Find where the given text appears and provide that cell's center as (X, Y) coordinate. 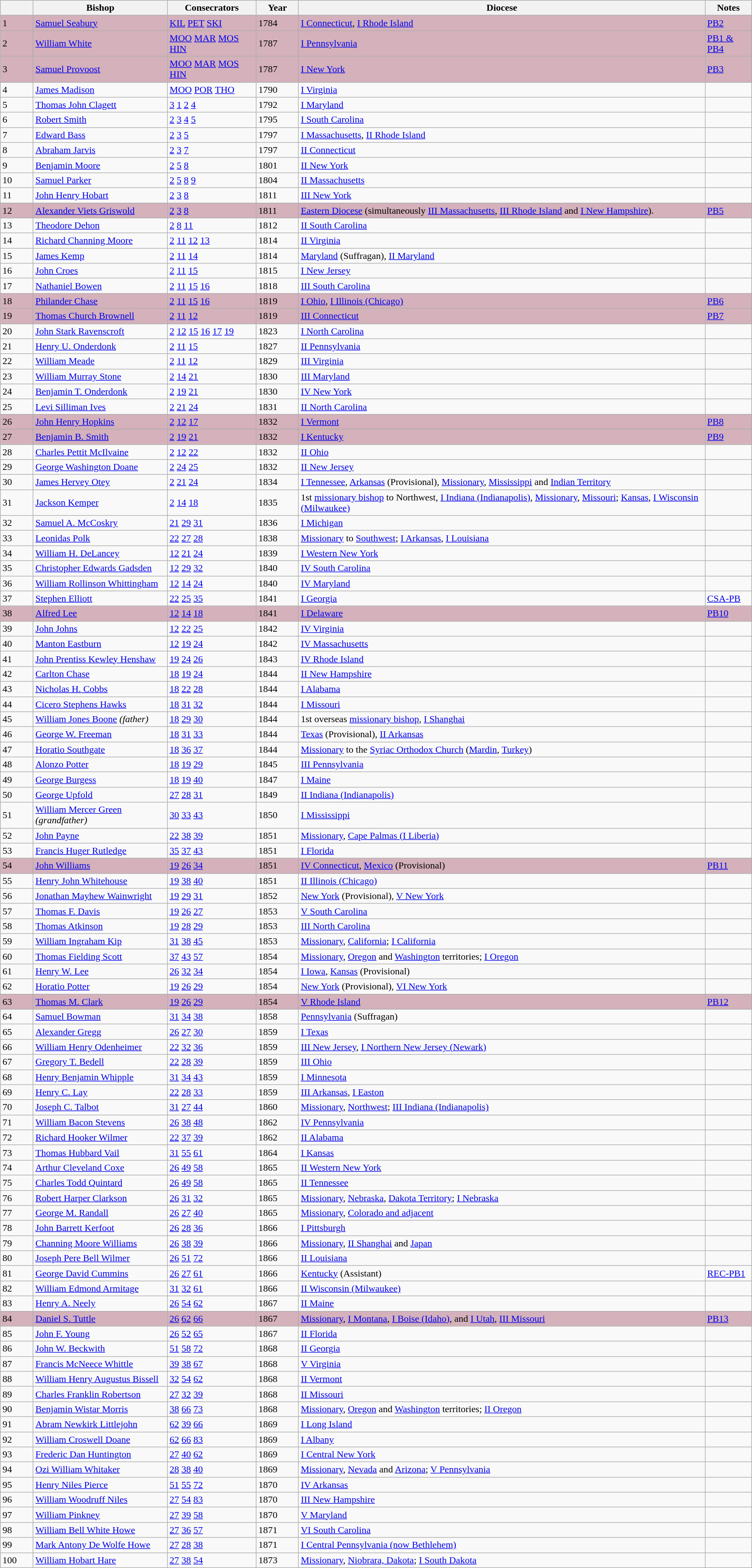
8 (17, 150)
39 38 67 (212, 1364)
John Williams (100, 866)
83 (17, 1303)
V South Carolina (502, 911)
Edward Bass (100, 135)
IV Virginia (502, 629)
Samuel Parker (100, 180)
I Pennsylvania (502, 44)
III Ohio (502, 1062)
II Maine (502, 1303)
71 (17, 1122)
31 27 44 (212, 1107)
II Alabama (502, 1137)
84 (17, 1319)
John Barrett Kerfoot (100, 1228)
26 31 32 (212, 1198)
I Vermont (502, 422)
Francis Huger Rutledge (100, 851)
19 28 29 (212, 926)
III South Carolina (502, 286)
William Croswell Doane (100, 1439)
IV Arkansas (502, 1485)
George Washington Doane (100, 467)
94 (17, 1470)
I Tennessee, Arkansas (Provisional), Missionary, Mississippi and Indian Territory (502, 482)
Henry Niles Pierce (100, 1485)
61 (17, 972)
21 (17, 346)
12 (17, 211)
1815 (278, 271)
Jackson Kemper (100, 503)
Missionary to the Syriac Orthodox Church (Mardin, Turkey) (502, 749)
IV Pennsylvania (502, 1122)
Alonzo Potter (100, 765)
22 (17, 361)
I Michigan (502, 523)
PB12 (729, 1002)
III New Hampshire (502, 1500)
Mark Antony De Wolfe Howe (100, 1545)
CSA-PB (729, 598)
22 28 39 (212, 1062)
19 24 26 (212, 659)
51 (17, 815)
Missionary, II Shanghai and Japan (502, 1243)
I Western New York (502, 553)
II New Jersey (502, 467)
PB9 (729, 437)
2 11 12 13 (212, 241)
II Vermont (502, 1379)
William Edmond Armitage (100, 1288)
26 28 36 (212, 1228)
I North Carolina (502, 331)
19 26 34 (212, 866)
William Henry Augustus Bissell (100, 1379)
Henry John Whitehouse (100, 881)
16 (17, 271)
George Upfold (100, 795)
Joseph C. Talbot (100, 1107)
James Madison (100, 90)
91 (17, 1424)
22 38 39 (212, 836)
12 29 32 (212, 568)
I South Carolina (502, 120)
New York (Provisional), V New York (502, 896)
1812 (278, 226)
1790 (278, 90)
IV South Carolina (502, 568)
2 3 5 (212, 135)
35 37 43 (212, 851)
6 (17, 120)
Abram Newkirk Littlejohn (100, 1424)
18 31 32 (212, 704)
10 (17, 180)
30 33 43 (212, 815)
31 34 43 (212, 1077)
I Georgia (502, 598)
39 (17, 629)
William Woodruff Niles (100, 1500)
89 (17, 1394)
Abraham Jarvis (100, 150)
Arthur Cleveland Coxe (100, 1167)
Missionary, I Montana, I Boise (Idaho), and I Utah, III Missouri (502, 1319)
I Delaware (502, 613)
31 38 45 (212, 941)
1818 (278, 286)
I Maine (502, 780)
1849 (278, 795)
18 19 29 (212, 765)
II Missouri (502, 1394)
Thomas Hubbard Vail (100, 1152)
31 55 61 (212, 1152)
2 3 4 5 (212, 120)
Henry Benjamin Whipple (100, 1077)
2 14 18 (212, 503)
1801 (278, 165)
William H. DeLancey (100, 553)
44 (17, 704)
19 26 27 (212, 911)
Benjamin Wistar Morris (100, 1409)
II South Carolina (502, 226)
22 27 28 (212, 538)
1864 (278, 1152)
64 (17, 1017)
Missionary to Southwest; I Arkansas, I Louisiana (502, 538)
PB5 (729, 211)
II North Carolina (502, 406)
46 (17, 734)
Missionary, Niobrara, Dakota; I South Dakota (502, 1560)
II Illinois (Chicago) (502, 881)
PB13 (729, 1319)
II Indiana (Indianapolis) (502, 795)
31 (17, 503)
I Florida (502, 851)
62 39 66 (212, 1424)
42 (17, 674)
2 12 15 16 17 19 (212, 331)
62 (17, 987)
95 (17, 1485)
Horatio Potter (100, 987)
12 14 24 (212, 583)
I Minnesota (502, 1077)
40 (17, 644)
New York (Provisional), VI New York (502, 987)
69 (17, 1092)
26 (17, 422)
Nathaniel Bowen (100, 286)
Henry C. Lay (100, 1092)
26 38 39 (212, 1243)
32 54 62 (212, 1379)
IV Maryland (502, 583)
John Henry Hobart (100, 195)
3 1 2 4 (212, 105)
50 (17, 795)
1852 (278, 896)
96 (17, 1500)
27 28 31 (212, 795)
Missionary, Northwest; III Indiana (Indianapolis) (502, 1107)
22 32 36 (212, 1047)
Bishop (100, 8)
26 27 30 (212, 1032)
28 (17, 452)
II Georgia (502, 1349)
62 66 83 (212, 1439)
Francis McNeece Whittle (100, 1364)
IV New York (502, 391)
70 (17, 1107)
26 27 61 (212, 1273)
19 (17, 316)
Henry U. Onderdonk (100, 346)
19 38 40 (212, 881)
Philander Chase (100, 301)
23 (17, 376)
Samuel Bowman (100, 1017)
II Western New York (502, 1167)
PB11 (729, 866)
47 (17, 749)
1873 (278, 1560)
PB1 & PB4 (729, 44)
20 (17, 331)
Cicero Stephens Hawks (100, 704)
18 22 28 (212, 689)
Charles Franklin Robertson (100, 1394)
William Bell White Howe (100, 1530)
PB3 (729, 69)
Diocese (502, 8)
82 (17, 1288)
George Burgess (100, 780)
18 19 40 (212, 780)
22 25 35 (212, 598)
Channing Moore Williams (100, 1243)
26 27 40 (212, 1213)
4 (17, 90)
Stephen Elliott (100, 598)
Charles Todd Quintard (100, 1183)
II New York (502, 165)
I Central Pennsylvania (now Bethlehem) (502, 1545)
III Maryland (502, 376)
James Hervey Otey (100, 482)
III Virginia (502, 361)
1792 (278, 105)
86 (17, 1349)
58 (17, 926)
PB8 (729, 422)
1847 (278, 780)
Horatio Southgate (100, 749)
I Alabama (502, 689)
Jonathan Mayhew Wainwright (100, 896)
12 22 25 (212, 629)
Carlton Chase (100, 674)
79 (17, 1243)
William Pinkney (100, 1515)
Missionary, California; I California (502, 941)
18 36 37 (212, 749)
Theodore Dehon (100, 226)
11 (17, 195)
PB6 (729, 301)
Ozi William Whitaker (100, 1470)
57 (17, 911)
William Hobart Hare (100, 1560)
Alfred Lee (100, 613)
I New York (502, 69)
81 (17, 1273)
18 29 30 (212, 719)
Thomas Church Brownell (100, 316)
IV Massachusetts (502, 644)
27 28 38 (212, 1545)
I Long Island (502, 1424)
Benjamin T. Onderdonk (100, 391)
II Virginia (502, 241)
27 54 83 (212, 1500)
1835 (278, 503)
100 (17, 1560)
II Massachusetts (502, 180)
72 (17, 1137)
12 21 24 (212, 553)
67 (17, 1062)
Maryland (Suffragan), II Maryland (502, 256)
Thomas M. Clark (100, 1002)
13 (17, 226)
63 (17, 1002)
2 12 17 (212, 422)
1827 (278, 346)
Missionary, Colorado and adjacent (502, 1213)
1834 (278, 482)
1823 (278, 331)
Notes (729, 8)
14 (17, 241)
28 38 40 (212, 1470)
II Ohio (502, 452)
37 43 57 (212, 956)
51 58 72 (212, 1349)
52 (17, 836)
Missionary, Oregon and Washington territories; I Oregon (502, 956)
1838 (278, 538)
27 40 62 (212, 1455)
1850 (278, 815)
2 14 21 (212, 376)
Thomas Fielding Scott (100, 956)
22 28 33 (212, 1092)
12 14 18 (212, 613)
REC-PB1 (729, 1273)
18 19 24 (212, 674)
Pennsylvania (Suffragan) (502, 1017)
2 5 8 (212, 165)
30 (17, 482)
John Stark Ravenscroft (100, 331)
Thomas F. Davis (100, 911)
I Maryland (502, 105)
21 29 31 (212, 523)
Consecrators (212, 8)
PB7 (729, 316)
76 (17, 1198)
15 (17, 256)
Charles Pettit McIlvaine (100, 452)
I Virginia (502, 90)
12 19 24 (212, 644)
II Tennessee (502, 1183)
85 (17, 1334)
1st overseas missionary bishop, I Shanghai (502, 719)
27 32 39 (212, 1394)
51 55 72 (212, 1485)
2 3 7 (212, 150)
74 (17, 1167)
John Johns (100, 629)
I Kansas (502, 1152)
35 (17, 568)
2 12 22 (212, 452)
Kentucky (Assistant) (502, 1273)
31 32 61 (212, 1288)
Alexander Gregg (100, 1032)
90 (17, 1409)
III North Carolina (502, 926)
MOO POR THO (212, 90)
III Connecticut (502, 316)
Samuel A. McCoskry (100, 523)
Manton Eastburn (100, 644)
III Arkansas, I Easton (502, 1092)
1843 (278, 659)
31 34 38 (212, 1017)
26 52 65 (212, 1334)
James Kemp (100, 256)
27 36 57 (212, 1530)
Daniel S. Tuttle (100, 1319)
22 37 39 (212, 1137)
Missionary, Nebraska, Dakota Territory; I Nebraska (502, 1198)
1839 (278, 553)
William Ingraham Kip (100, 941)
William Jones Boone (father) (100, 719)
18 31 33 (212, 734)
I Ohio, I Illinois (Chicago) (502, 301)
55 (17, 881)
99 (17, 1545)
Missionary, Oregon and Washington territories; II Oregon (502, 1409)
PB2 (729, 23)
65 (17, 1032)
2 8 11 (212, 226)
1 (17, 23)
I Texas (502, 1032)
37 (17, 598)
38 66 73 (212, 1409)
IV Rhode Island (502, 659)
Robert Smith (100, 120)
I Connecticut, I Rhode Island (502, 23)
Benjamin B. Smith (100, 437)
II Florida (502, 1334)
77 (17, 1213)
24 (17, 391)
17 (17, 286)
45 (17, 719)
73 (17, 1152)
George W. Freeman (100, 734)
1860 (278, 1107)
27 38 54 (212, 1560)
29 (17, 467)
II Wisconsin (Milwaukee) (502, 1288)
41 (17, 659)
66 (17, 1047)
III New Jersey, I Northern New Jersey (Newark) (502, 1047)
53 (17, 851)
III New York (502, 195)
William Mercer Green (grandfather) (100, 815)
56 (17, 896)
Thomas Atkinson (100, 926)
60 (17, 956)
1804 (278, 180)
27 39 58 (212, 1515)
II Louisiana (502, 1258)
I New Jersey (502, 271)
V Virginia (502, 1364)
32 (17, 523)
Henry A. Neely (100, 1303)
VI South Carolina (502, 1530)
John W. Beckwith (100, 1349)
1784 (278, 23)
John Payne (100, 836)
1831 (278, 406)
Texas (Provisional), II Arkansas (502, 734)
48 (17, 765)
2 (17, 44)
19 29 31 (212, 896)
2 24 25 (212, 467)
Christopher Edwards Gadsden (100, 568)
1829 (278, 361)
1845 (278, 765)
Alexander Viets Griswold (100, 211)
Richard Channing Moore (100, 241)
I Mississippi (502, 815)
7 (17, 135)
54 (17, 866)
William Meade (100, 361)
88 (17, 1379)
1858 (278, 1017)
IV Connecticut, Mexico (Provisional) (502, 866)
59 (17, 941)
III Pennsylvania (502, 765)
John F. Young (100, 1334)
Samuel Seabury (100, 23)
49 (17, 780)
93 (17, 1455)
68 (17, 1077)
Frederic Dan Huntington (100, 1455)
Year (278, 8)
5 (17, 105)
9 (17, 165)
Nicholas H. Cobbs (100, 689)
26 62 66 (212, 1319)
George David Cummins (100, 1273)
3 (17, 69)
KIL PET SKI (212, 23)
2 11 14 (212, 256)
Robert Harper Clarkson (100, 1198)
26 51 72 (212, 1258)
Richard Hooker Wilmer (100, 1137)
PB10 (729, 613)
V Maryland (502, 1515)
26 32 34 (212, 972)
I Iowa, Kansas (Provisional) (502, 972)
William Bacon Stevens (100, 1122)
William Henry Odenheimer (100, 1047)
Benjamin Moore (100, 165)
John Croes (100, 271)
38 (17, 613)
2 5 8 9 (212, 180)
1836 (278, 523)
Levi Silliman Ives (100, 406)
Thomas John Clagett (100, 105)
18 (17, 301)
Joseph Pere Bell Wilmer (100, 1258)
36 (17, 583)
Henry W. Lee (100, 972)
1st missionary bishop to Northwest, I Indiana (Indianapolis), Missionary, Missouri; Kansas, I Wisconsin (Milwaukee) (502, 503)
75 (17, 1183)
25 (17, 406)
I Massachusetts, II Rhode Island (502, 135)
Missionary, Cape Palmas (I Liberia) (502, 836)
I Central New York (502, 1455)
I Missouri (502, 704)
John Henry Hopkins (100, 422)
33 (17, 538)
Leonidas Polk (100, 538)
Samuel Provoost (100, 69)
34 (17, 553)
26 54 62 (212, 1303)
78 (17, 1228)
97 (17, 1515)
William Murray Stone (100, 376)
II Connecticut (502, 150)
Eastern Diocese (simultaneously III Massachusetts, III Rhode Island and I New Hampshire). (502, 211)
87 (17, 1364)
Missionary, Nevada and Arizona; V Pennsylvania (502, 1470)
I Kentucky (502, 437)
George M. Randall (100, 1213)
1795 (278, 120)
80 (17, 1258)
II Pennsylvania (502, 346)
27 (17, 437)
William Rollinson Whittingham (100, 583)
26 38 48 (212, 1122)
William White (100, 44)
John Prentiss Kewley Henshaw (100, 659)
I Albany (502, 1439)
98 (17, 1530)
Gregory T. Bedell (100, 1062)
92 (17, 1439)
43 (17, 689)
I Pittsburgh (502, 1228)
II New Hampshire (502, 674)
V Rhode Island (502, 1002)
